Locate the cell with the specified text and output its (x, y) center coordinate. 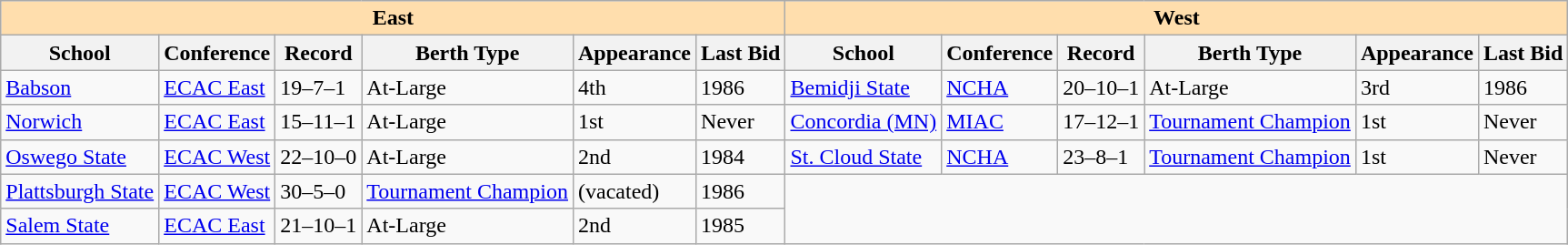
1984 (741, 157)
West (1176, 18)
(vacated) (634, 191)
Norwich (80, 122)
Bemidji State (864, 87)
17–12–1 (1102, 122)
Concordia (MN) (864, 122)
19–7–1 (318, 87)
20–10–1 (1102, 87)
23–8–1 (1102, 157)
21–10–1 (318, 226)
Plattsburgh State (80, 191)
30–5–0 (318, 191)
1985 (741, 226)
Salem State (80, 226)
22–10–0 (318, 157)
15–11–1 (318, 122)
St. Cloud State (864, 157)
4th (634, 87)
Oswego State (80, 157)
3rd (1416, 87)
East (393, 18)
MIAC (1000, 122)
Babson (80, 87)
